Detect which cell encompasses the target text, then output its (x, y) center coordinate. 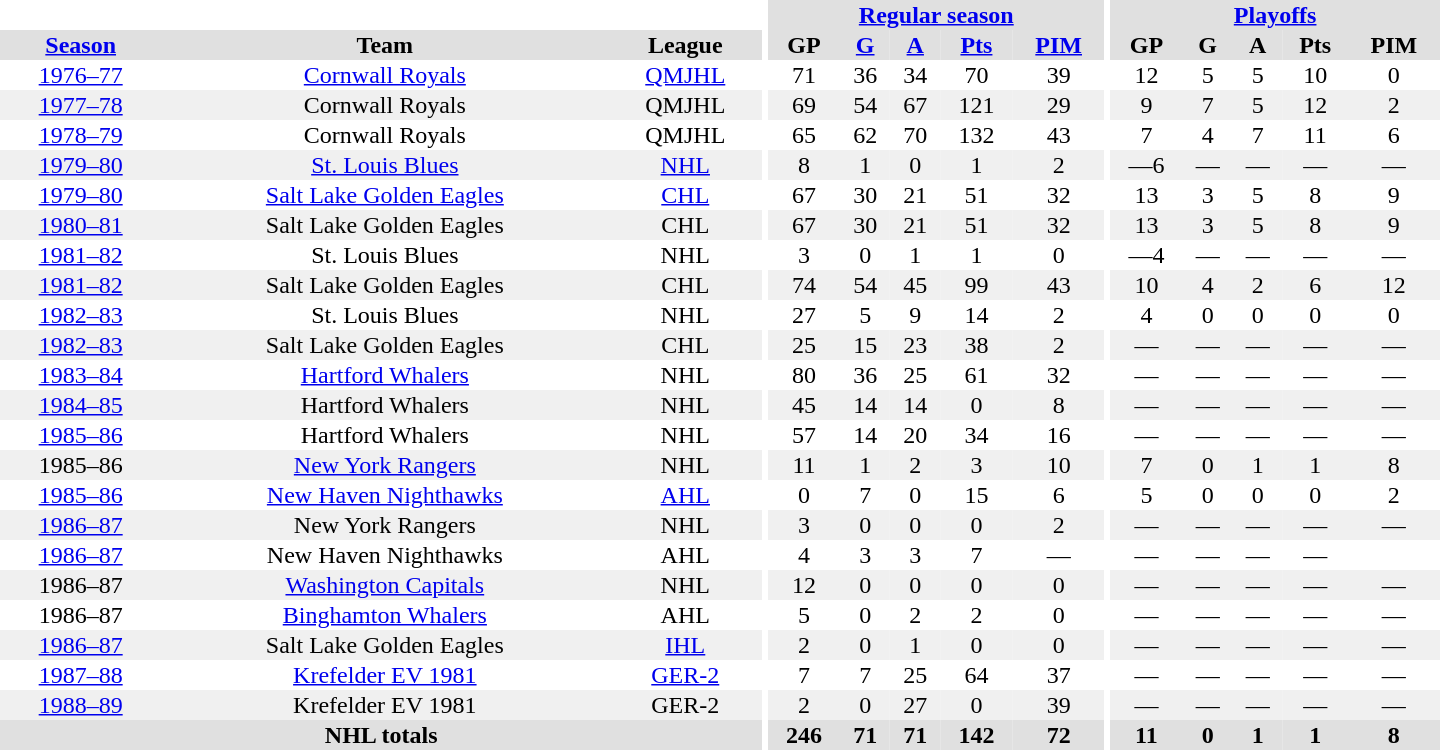
1980–81 (80, 225)
Binghamton Whalers (384, 615)
61 (976, 375)
1984–85 (80, 405)
IHL (685, 645)
1987–88 (80, 675)
1988–89 (80, 705)
Season (80, 45)
121 (976, 105)
142 (976, 735)
Washington Capitals (384, 585)
74 (804, 285)
132 (976, 135)
16 (1059, 435)
1983–84 (80, 375)
80 (804, 375)
23 (915, 345)
—4 (1146, 255)
69 (804, 105)
1977–78 (80, 105)
62 (865, 135)
1978–79 (80, 135)
NHL totals (381, 735)
Regular season (936, 15)
37 (1059, 675)
65 (804, 135)
—6 (1146, 165)
1976–77 (80, 75)
Playoffs (1275, 15)
Team (384, 45)
246 (804, 735)
20 (915, 435)
72 (1059, 735)
29 (1059, 105)
57 (804, 435)
League (685, 45)
64 (976, 675)
99 (976, 285)
38 (976, 345)
